Capture the cell that displays the provided text and extract its (x, y) central coordinate. 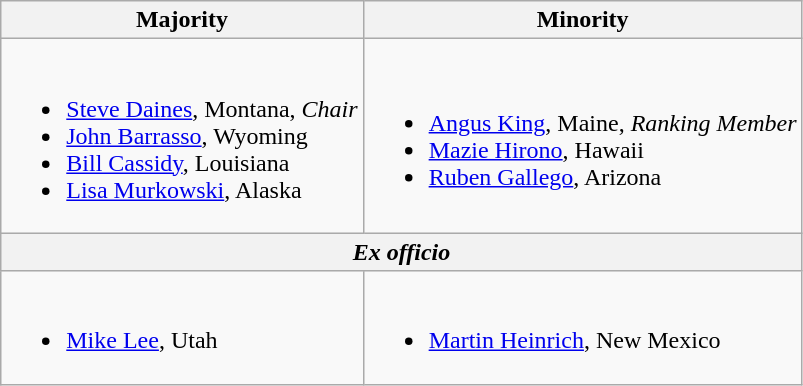
Martin Heinrich, New Mexico (582, 328)
Steve Daines, Montana, ChairJohn Barrasso, WyomingBill Cassidy, LouisianaLisa Murkowski, Alaska (182, 136)
Mike Lee, Utah (182, 328)
Minority (582, 20)
Angus King, Maine, Ranking MemberMazie Hirono, HawaiiRuben Gallego, Arizona (582, 136)
Majority (182, 20)
Ex officio (402, 252)
